From the cell containing the given text, extract its center point as [x, y] coordinate. 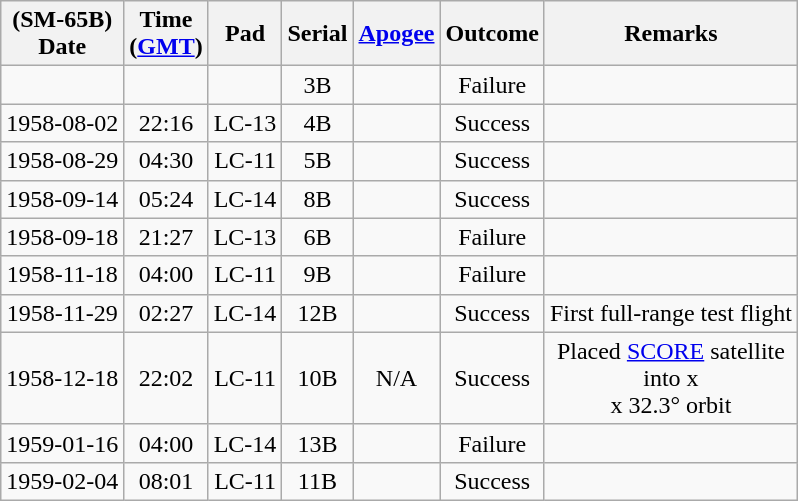
Outcome [492, 34]
22:02 [166, 378]
6B [318, 237]
08:01 [166, 481]
1958-08-02 [62, 123]
Remarks [670, 34]
4B [318, 123]
1958-09-18 [62, 237]
First full-range test flight [670, 313]
02:27 [166, 313]
Serial [318, 34]
1958-08-29 [62, 161]
3B [318, 85]
1959-01-16 [62, 443]
05:24 [166, 199]
8B [318, 199]
5B [318, 161]
Pad [245, 34]
10B [318, 378]
Time(GMT) [166, 34]
1958-12-18 [62, 378]
1958-11-18 [62, 275]
1958-11-29 [62, 313]
9B [318, 275]
Apogee [396, 34]
(SM-65B)Date [62, 34]
N/A [396, 378]
21:27 [166, 237]
13B [318, 443]
04:30 [166, 161]
12B [318, 313]
11B [318, 481]
1958-09-14 [62, 199]
1959-02-04 [62, 481]
Placed SCORE satelliteinto x x 32.3° orbit [670, 378]
22:16 [166, 123]
